Locate the cell with the specified text and output its [x, y] center coordinate. 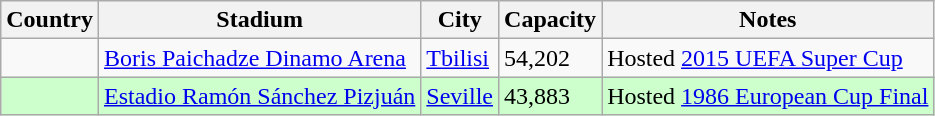
Tbilisi [460, 58]
54,202 [550, 58]
Hosted 1986 European Cup Final [768, 96]
Capacity [550, 20]
Stadium [259, 20]
Notes [768, 20]
Country [50, 20]
43,883 [550, 96]
Seville [460, 96]
Boris Paichadze Dinamo Arena [259, 58]
City [460, 20]
Estadio Ramón Sánchez Pizjuán [259, 96]
Hosted 2015 UEFA Super Cup [768, 58]
